Identify which cell holds the provided text, then report its [x, y] central coordinate. 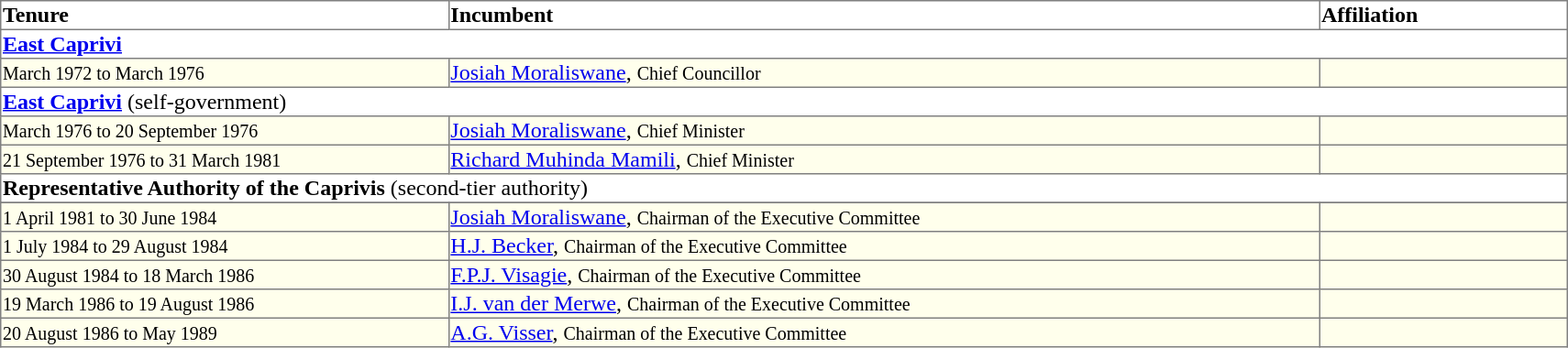
Tenure [225, 16]
1 July 1984 to 29 August 1984 [225, 246]
Incumbent [884, 16]
Josiah Moraliswane, Chief Minister [884, 131]
March 1972 to March 1976 [225, 73]
Josiah Moraliswane, Chairman of the Executive Committee [884, 217]
Josiah Moraliswane, Chief Councillor [884, 73]
A.G. Visser, Chairman of the Executive Committee [884, 332]
H.J. Becker, Chairman of the Executive Committee [884, 246]
March 1976 to 20 September 1976 [225, 131]
Affiliation [1443, 16]
Richard Muhinda Mamili, Chief Minister [884, 159]
1 April 1981 to 30 June 1984 [225, 217]
19 March 1986 to 19 August 1986 [225, 304]
30 August 1984 to 18 March 1986 [225, 275]
East Caprivi [785, 44]
I.J. van der Merwe, Chairman of the Executive Committee [884, 304]
20 August 1986 to May 1989 [225, 332]
Representative Authority of the Caprivis (second-tier authority) [785, 189]
East Caprivi (self-government) [785, 102]
F.P.J. Visagie, Chairman of the Executive Committee [884, 275]
21 September 1976 to 31 March 1981 [225, 159]
